Return the (X, Y) coordinate for the center point of the cell that contains the specified text.  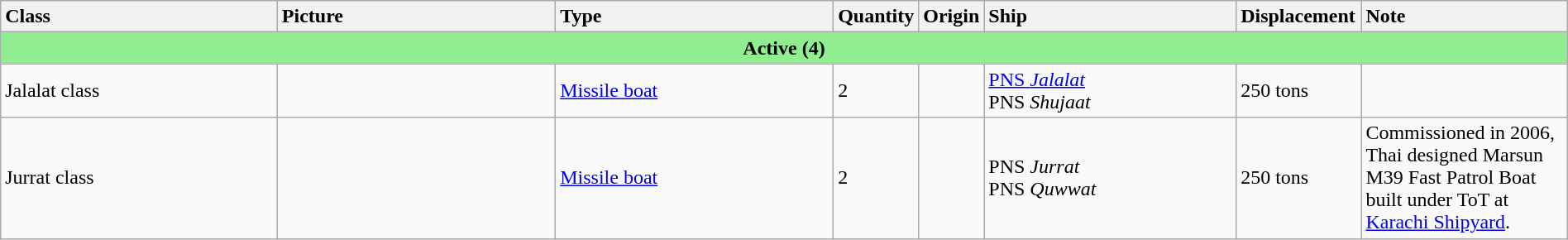
Type (695, 17)
Jurrat class (139, 178)
Ship (1110, 17)
PNS JalalatPNS Shujaat (1110, 91)
Commissioned in 2006, Thai designed Marsun M39 Fast Patrol Boat built under ToT at Karachi Shipyard. (1464, 178)
Jalalat class (139, 91)
Note (1464, 17)
Displacement (1298, 17)
Picture (416, 17)
Quantity (877, 17)
Origin (951, 17)
PNS JurratPNS Quwwat (1110, 178)
Class (139, 17)
Active (4) (784, 48)
